For the text-containing cell, return its midpoint in [X, Y] coordinate format. 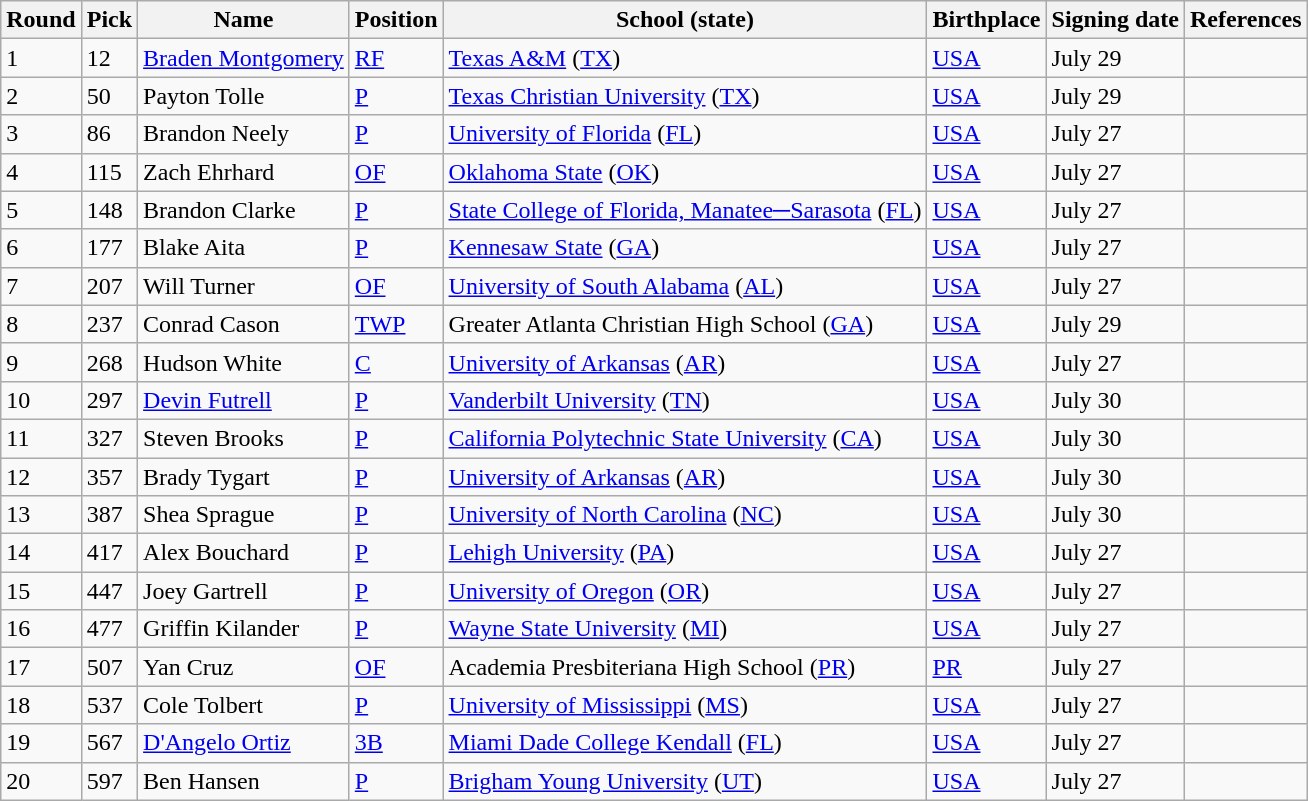
University of South Alabama (AL) [685, 286]
Academia Presbiteriana High School (PR) [685, 667]
Hudson White [244, 362]
Texas A&M (TX) [685, 58]
20 [41, 781]
177 [109, 248]
Texas Christian University (TX) [685, 96]
University of Mississippi (MS) [685, 705]
7 [41, 286]
Greater Atlanta Christian High School (GA) [685, 324]
1 [41, 58]
Vanderbilt University (TN) [685, 400]
237 [109, 324]
Conrad Cason [244, 324]
148 [109, 210]
16 [41, 629]
86 [109, 134]
50 [109, 96]
Ben Hansen [244, 781]
Blake Aita [244, 248]
Brandon Neely [244, 134]
Brandon Clarke [244, 210]
Brigham Young University (UT) [685, 781]
11 [41, 438]
Wayne State University (MI) [685, 629]
PR [986, 667]
Shea Sprague [244, 515]
Signing date [1115, 20]
10 [41, 400]
6 [41, 248]
Oklahoma State (OK) [685, 172]
Devin Futrell [244, 400]
597 [109, 781]
Brady Tygart [244, 477]
Kennesaw State (GA) [685, 248]
C [396, 362]
207 [109, 286]
Payton Tolle [244, 96]
13 [41, 515]
TWP [396, 324]
3B [396, 743]
9 [41, 362]
18 [41, 705]
537 [109, 705]
University of Oregon (OR) [685, 591]
Griffin Kilander [244, 629]
507 [109, 667]
Miami Dade College Kendall (FL) [685, 743]
3 [41, 134]
8 [41, 324]
Braden Montgomery [244, 58]
Cole Tolbert [244, 705]
15 [41, 591]
D'Angelo Ortiz [244, 743]
Steven Brooks [244, 438]
4 [41, 172]
357 [109, 477]
14 [41, 553]
297 [109, 400]
477 [109, 629]
Will Turner [244, 286]
19 [41, 743]
Yan Cruz [244, 667]
Joey Gartrell [244, 591]
417 [109, 553]
5 [41, 210]
State College of Florida, Manatee─Sarasota (FL) [685, 210]
387 [109, 515]
115 [109, 172]
268 [109, 362]
Lehigh University (PA) [685, 553]
Pick [109, 20]
California Polytechnic State University (CA) [685, 438]
Name [244, 20]
Alex Bouchard [244, 553]
References [1246, 20]
University of Florida (FL) [685, 134]
Birthplace [986, 20]
567 [109, 743]
School (state) [685, 20]
2 [41, 96]
Position [396, 20]
RF [396, 58]
Round [41, 20]
University of North Carolina (NC) [685, 515]
327 [109, 438]
Zach Ehrhard [244, 172]
17 [41, 667]
447 [109, 591]
